From the cell containing the given text, extract its center point as [x, y] coordinate. 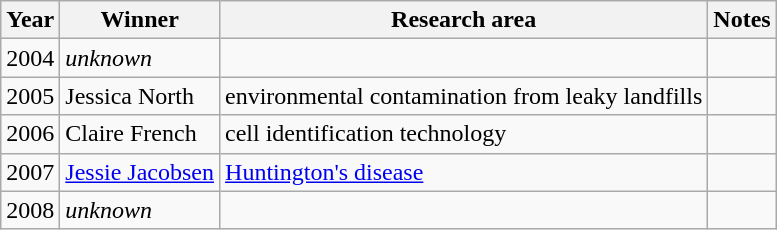
Jessica North [140, 96]
Notes [742, 20]
2007 [30, 172]
cell identification technology [464, 134]
Jessie Jacobsen [140, 172]
environmental contamination from leaky landfills [464, 96]
Winner [140, 20]
Research area [464, 20]
2005 [30, 96]
Claire French [140, 134]
2008 [30, 210]
2004 [30, 58]
Year [30, 20]
Huntington's disease [464, 172]
2006 [30, 134]
